Output the [X, Y] coordinate of the center of the cell containing the given text.  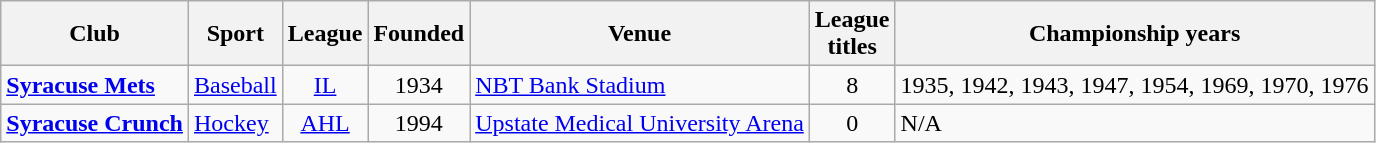
IL [325, 85]
League titles [852, 34]
Syracuse Crunch [95, 123]
Championship years [1134, 34]
NBT Bank Stadium [640, 85]
Club [95, 34]
AHL [325, 123]
Baseball [235, 85]
1934 [419, 85]
League [325, 34]
8 [852, 85]
Sport [235, 34]
Upstate Medical University Arena [640, 123]
Hockey [235, 123]
0 [852, 123]
Founded [419, 34]
1994 [419, 123]
1935, 1942, 1943, 1947, 1954, 1969, 1970, 1976 [1134, 85]
N/A [1134, 123]
Venue [640, 34]
Syracuse Mets [95, 85]
